Return the (X, Y) coordinate for the center point of the cell that contains the specified text.  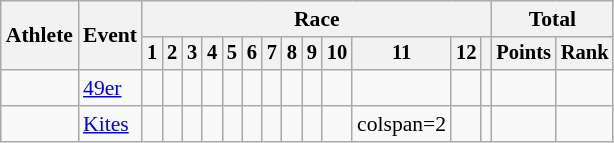
5 (232, 54)
9 (312, 54)
12 (466, 54)
Points (523, 54)
Athlete (40, 36)
Event (110, 36)
Total (552, 19)
colspan=2 (402, 124)
3 (192, 54)
6 (252, 54)
Race (316, 19)
4 (212, 54)
11 (402, 54)
1 (152, 54)
Rank (585, 54)
49er (110, 88)
7 (272, 54)
8 (292, 54)
Kites (110, 124)
2 (172, 54)
10 (337, 54)
